Extract the [x, y] coordinate from the center of the cell holding the provided text.  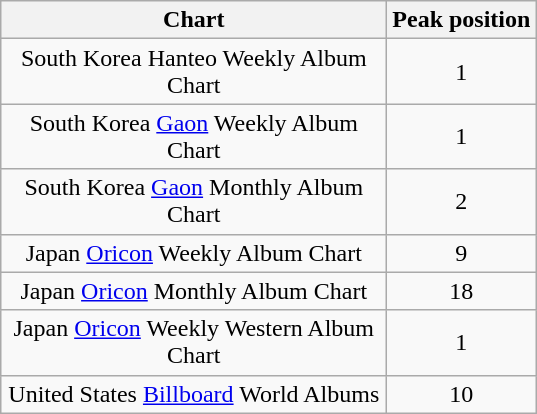
9 [462, 253]
Japan Oricon Monthly Album Chart [194, 291]
South Korea Gaon Monthly Album Chart [194, 202]
Chart [194, 20]
2 [462, 202]
18 [462, 291]
South Korea Hanteo Weekly Album Chart [194, 72]
South Korea Gaon Weekly Album Chart [194, 136]
Japan Oricon Weekly Western Album Chart [194, 342]
Peak position [462, 20]
United States Billboard World Albums [194, 394]
Japan Oricon Weekly Album Chart [194, 253]
10 [462, 394]
